Find where the given text appears and provide that cell's center as (X, Y) coordinate. 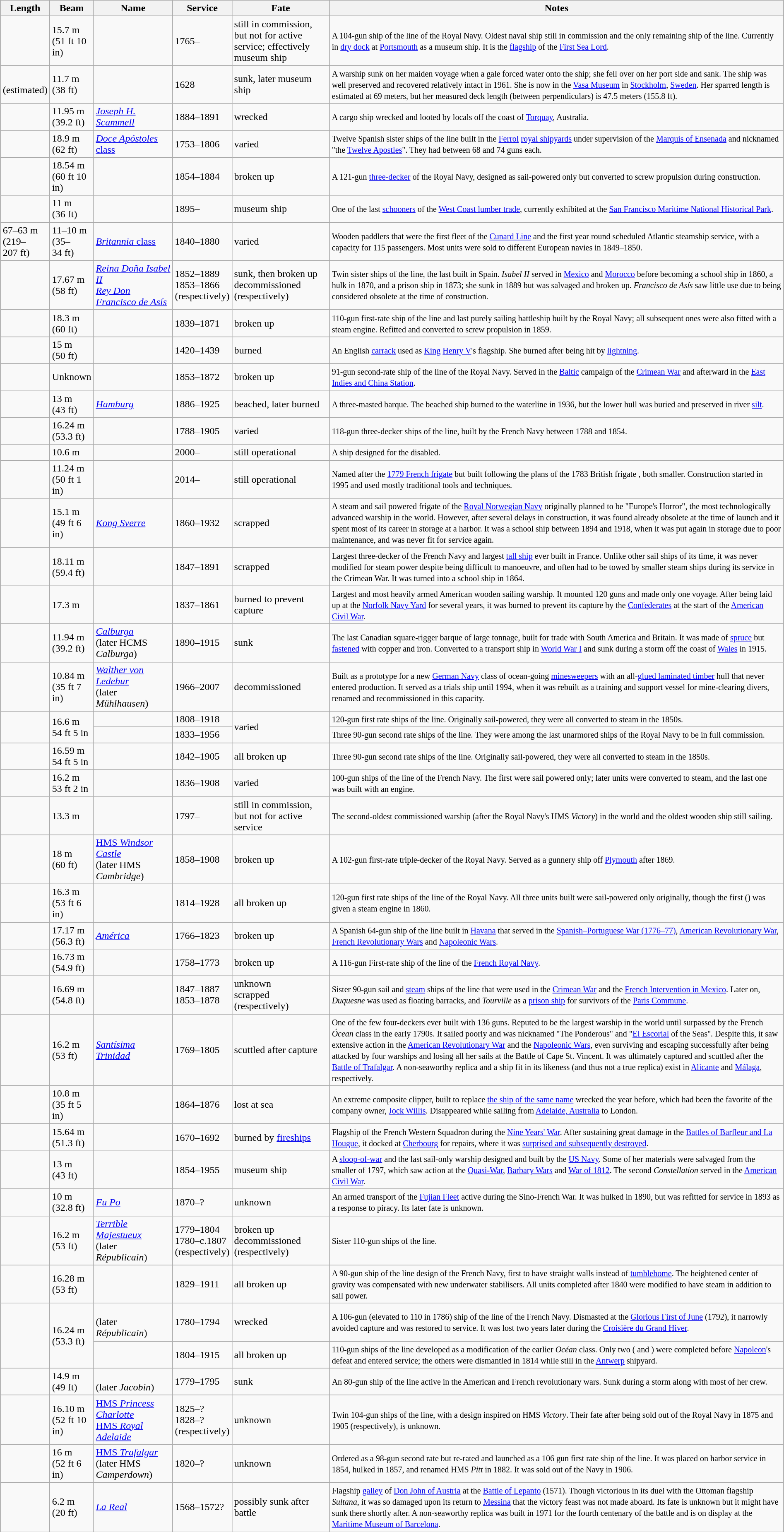
Santísima Trinidad (133, 1050)
A three-masted barque. The beached ship burned to the waterline in 1936, but the lower hull was buried and preserved in river silt. (556, 404)
Beam (72, 8)
1808–1918 (202, 719)
18.3 m(60 ft) (72, 323)
17.3 m (72, 605)
Fu Po (133, 1202)
possibly sunk after battle (281, 1507)
(estimated) (25, 84)
Unknown (72, 377)
A ship designed for the disabled. (556, 452)
sunk, later museum ship (281, 84)
Reina Doña Isabel II Rey Don Francisco de Asís (133, 285)
1895– (202, 209)
One of the last schooners of the West Coast lumber trade, currently exhibited at the San Francisco Maritime National Historical Park. (556, 209)
still in commission, but not for active service; effectively museum ship (281, 41)
6.2 m(20 ft) (72, 1507)
15.64 m(51.3 ft) (72, 1138)
1814–1928 (202, 903)
1820–? (202, 1463)
16 m(52 ft 6 in) (72, 1463)
16.6 m54 ft 5 in (72, 727)
1858–1908 (202, 859)
1837–1861 (202, 605)
16.10 m(52 ft 10 in) (72, 1420)
1886–1925 (202, 404)
18.54 m(60 ft 10 in) (72, 176)
11.95 m(39.2 ft) (72, 117)
1825–?1828–?(respectively) (202, 1420)
1860–1932 (202, 523)
(later Républicain) (133, 1322)
1839–1871 (202, 323)
lost at sea (281, 1105)
Walther von Ledebur(later Mühlhausen) (133, 686)
15 m(50 ft) (72, 350)
1842–1905 (202, 756)
10.8 m(35 ft 5 in) (72, 1105)
15.1 m (49 ft 6 in) (72, 523)
1766–1823 (202, 936)
Kong Sverre (133, 523)
An 80-gun ship of the line active in the American and French revolutionary wars. Sunk during a storm along with most of her crew. (556, 1382)
sunk, then broken updecommissioned(respectively) (281, 285)
broken updecommissioned(respectively) (281, 1240)
1966–2007 (202, 686)
16.69 m(54.8 ft) (72, 995)
1890–1915 (202, 643)
América (133, 936)
1847–18871853–1878 (202, 995)
1853–1872 (202, 377)
17.17 m(56.3 ft) (72, 936)
1854–1884 (202, 176)
2000– (202, 452)
(later Jacobin) (133, 1382)
1797– (202, 815)
16.73 m(54.9 ft) (72, 963)
A 121-gun three-decker of the Royal Navy, designed as sail-powered only but converted to screw propulsion during construction. (556, 176)
1884–1891 (202, 117)
Calburga(later HCMS Calburga) (133, 643)
13.3 m (72, 815)
1833–1956 (202, 735)
1765– (202, 41)
11.94 m(39.2 ft) (72, 643)
1804–1915 (202, 1354)
Sister 110-gun ships of the line. (556, 1240)
11–10 m(35–34 ft) (72, 241)
A 116-gun First-rate ship of the line of the French Royal Navy. (556, 963)
HMS Trafalgar(later HMS Camperdown) (133, 1463)
11 m(36 ft) (72, 209)
HMS Princess Charlotte HMS Royal Adelaide (133, 1420)
16.2 m53 ft 2 in (72, 783)
Three 90-gun second rate ships of the line. Originally sail-powered, they were all converted to steam in the 1850s. (556, 756)
1840–1880 (202, 241)
2014– (202, 479)
18.9 m(62 ft) (72, 144)
1788–1905 (202, 431)
10 m(32.8 ft) (72, 1202)
1852–18891853–1866(respectively) (202, 285)
Doce Apóstoles class (133, 144)
1864–1876 (202, 1105)
burned to prevent capture (281, 605)
118-gun three-decker ships of the line, built by the French Navy between 1788 and 1854. (556, 431)
120-gun first rate ships of the line. Originally sail-powered, they were all converted to steam in the 1850s. (556, 719)
67–63 m(219–207 ft) (25, 241)
Notes (556, 8)
Service (202, 8)
1847–1891 (202, 567)
1769–1805 (202, 1050)
Three 90-gun second rate ships of the line. They were among the last unarmored ships of the Royal Navy to be in full commission. (556, 735)
1829–1911 (202, 1284)
1779–1795 (202, 1382)
16.3 m(53 ft 6 in) (72, 903)
1568–1572? (202, 1507)
burned by fireships (281, 1138)
1420–1439 (202, 350)
An English carrack used as King Henry V's flagship. She burned after being hit by lightning. (556, 350)
18 m(60 ft) (72, 859)
A 102-gun first-rate triple-decker of the Royal Navy. Served as a gunnery ship off Plymouth after 1869. (556, 859)
burned (281, 350)
Britannia class (133, 241)
11.24 m(50 ft 1 in) (72, 479)
1836–1908 (202, 783)
1854–1955 (202, 1170)
Hamburg (133, 404)
1628 (202, 84)
15.7 m(51 ft 10 in) (72, 41)
HMS Windsor Castle(later HMS Cambridge) (133, 859)
1779–18041780–c.1807(respectively) (202, 1240)
1870–? (202, 1202)
1670–1692 (202, 1138)
1753–1806 (202, 144)
Terrible Majestueux(later Républicain) (133, 1240)
Name (133, 8)
1758–1773 (202, 963)
A cargo ship wrecked and looted by locals off the coast of Torquay, Australia. (556, 117)
14.9 m(49 ft) (72, 1382)
16.28 m(53 ft) (72, 1284)
10.84 m(35 ft 7 in) (72, 686)
17.67 m(58 ft) (72, 285)
La Real (133, 1507)
1780–1794 (202, 1322)
Length (25, 8)
11.7 m(38 ft) (72, 84)
beached, later burned (281, 404)
decommissioned (281, 686)
scuttled after capture (281, 1050)
18.11 m(59.4 ft) (72, 567)
Joseph H. Scammell (133, 117)
still in commission, but not for active service (281, 815)
10.6 m (72, 452)
The second-oldest commissioned warship (after the Royal Navy's HMS Victory) in the world and the oldest wooden ship still sailing. (556, 815)
unknownscrapped(respectively) (281, 995)
Fate (281, 8)
16.59 m54 ft 5 in (72, 756)
